Capture the cell that displays the provided text and extract its (x, y) central coordinate. 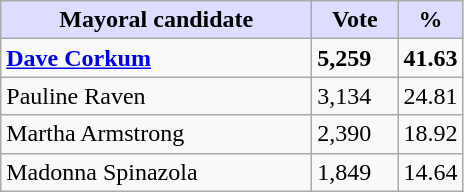
Dave Corkum (156, 58)
Pauline Raven (156, 96)
Madonna Spinazola (156, 172)
Vote (355, 20)
1,849 (355, 172)
% (430, 20)
3,134 (355, 96)
24.81 (430, 96)
18.92 (430, 134)
2,390 (355, 134)
5,259 (355, 58)
41.63 (430, 58)
Mayoral candidate (156, 20)
Martha Armstrong (156, 134)
14.64 (430, 172)
